Locate the cell with the specified text and output its [X, Y] center coordinate. 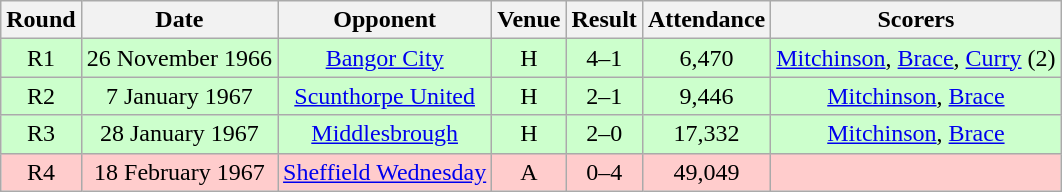
Venue [529, 20]
18 February 1967 [179, 172]
Scorers [916, 20]
Scunthorpe United [385, 96]
26 November 1966 [179, 58]
R3 [41, 134]
4–1 [604, 58]
Mitchinson, Brace, Curry (2) [916, 58]
Opponent [385, 20]
R1 [41, 58]
A [529, 172]
R2 [41, 96]
7 January 1967 [179, 96]
9,446 [706, 96]
Bangor City [385, 58]
Result [604, 20]
Round [41, 20]
Date [179, 20]
17,332 [706, 134]
Sheffield Wednesday [385, 172]
R4 [41, 172]
0–4 [604, 172]
Middlesbrough [385, 134]
2–0 [604, 134]
49,049 [706, 172]
6,470 [706, 58]
2–1 [604, 96]
Attendance [706, 20]
28 January 1967 [179, 134]
